Extract the [X, Y] coordinate from the center of the cell holding the provided text.  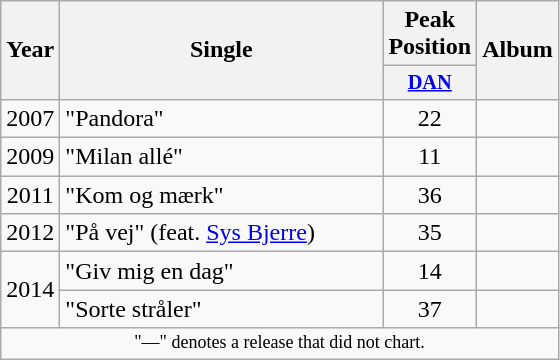
"Giv mig en dag" [222, 271]
Peak Position [430, 34]
"Kom og mærk" [222, 195]
"—" denotes a release that did not chart. [280, 344]
2011 [30, 195]
DAN [430, 83]
36 [430, 195]
22 [430, 118]
14 [430, 271]
37 [430, 309]
2014 [30, 290]
2007 [30, 118]
Single [222, 50]
Year [30, 50]
2012 [30, 233]
"På vej" (feat. Sys Bjerre) [222, 233]
35 [430, 233]
Album [518, 50]
"Milan allé" [222, 157]
"Pandora" [222, 118]
11 [430, 157]
"Sorte stråler" [222, 309]
2009 [30, 157]
